Provide the [x, y] coordinate of the cell's center where the given text is located.  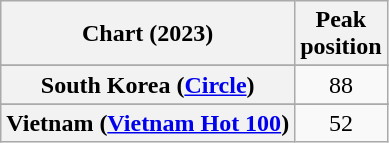
Vietnam (Vietnam Hot 100) [148, 123]
88 [341, 85]
Chart (2023) [148, 34]
Peakposition [341, 34]
52 [341, 123]
South Korea (Circle) [148, 85]
